Detect which cell encompasses the target text, then output its (X, Y) center coordinate. 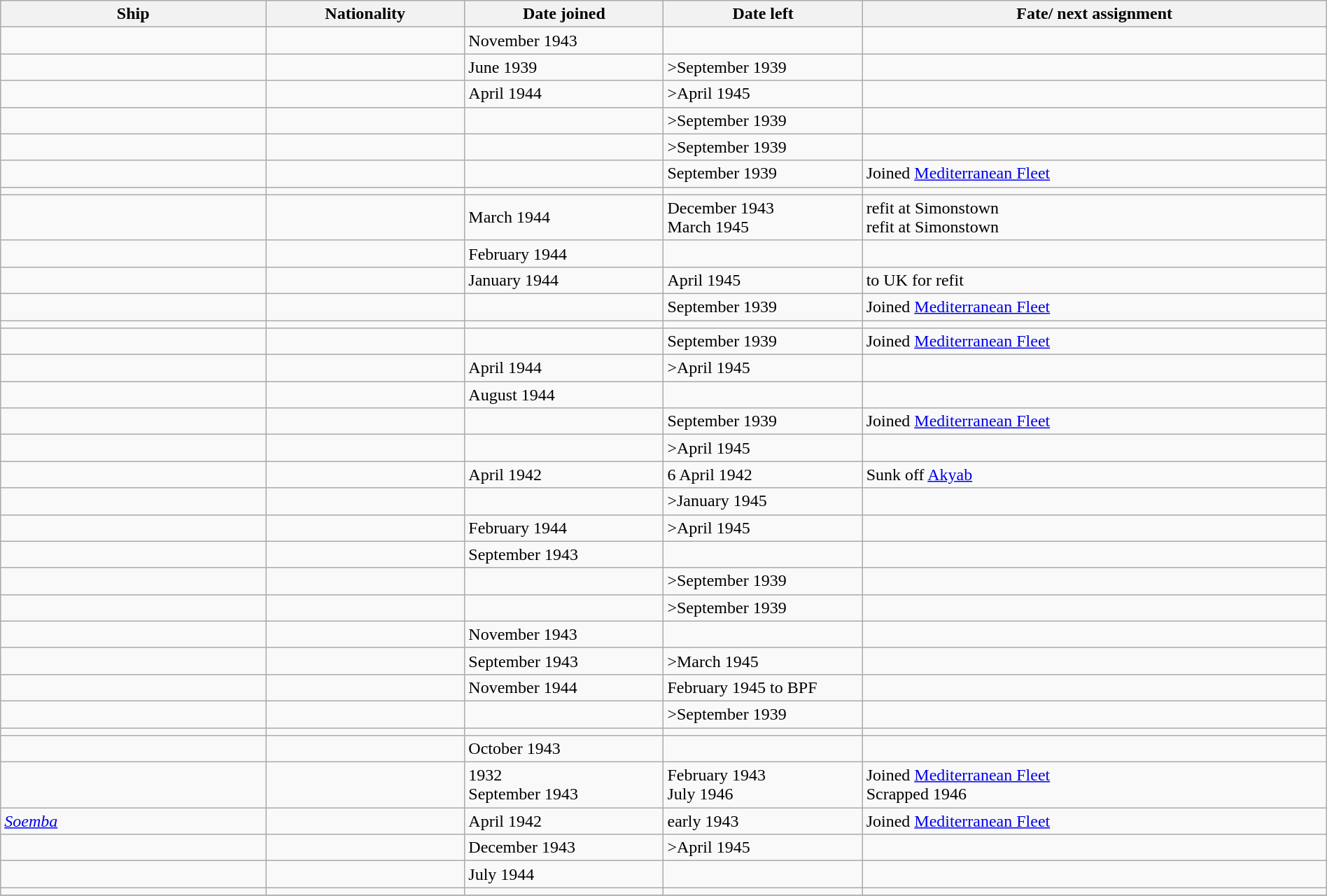
1932September 1943 (564, 785)
to UK for refit (1095, 280)
Fate/ next assignment (1095, 14)
Ship (133, 14)
Soemba (133, 821)
February 1945 to BPF (763, 687)
November 1944 (564, 687)
October 1943 (564, 749)
Nationality (365, 14)
6 April 1942 (763, 475)
February 1943July 1946 (763, 785)
refit at Simonstownrefit at Simonstown (1095, 217)
July 1944 (564, 874)
June 1939 (564, 67)
Date left (763, 14)
>March 1945 (763, 661)
March 1944 (564, 217)
Date joined (564, 14)
August 1944 (564, 395)
January 1944 (564, 280)
>January 1945 (763, 501)
Sunk off Akyab (1095, 475)
Joined Mediterranean FleetScrapped 1946 (1095, 785)
April 1945 (763, 280)
December 1943March 1945 (763, 217)
December 1943 (564, 848)
early 1943 (763, 821)
